Capture the cell that displays the provided text and extract its (X, Y) central coordinate. 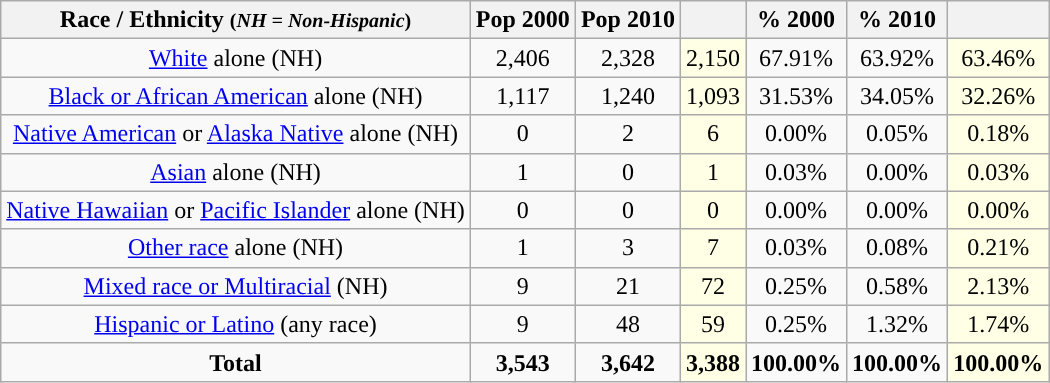
31.53% (796, 96)
34.05% (898, 96)
21 (628, 286)
2.13% (998, 286)
6 (712, 134)
32.26% (998, 96)
0.08% (898, 248)
2,328 (628, 58)
White alone (NH) (236, 58)
0.58% (898, 286)
1,093 (712, 96)
3 (628, 248)
1,240 (628, 96)
2 (628, 134)
2,406 (522, 58)
3,543 (522, 362)
Native American or Alaska Native alone (NH) (236, 134)
% 2000 (796, 20)
7 (712, 248)
1.32% (898, 324)
63.46% (998, 58)
Hispanic or Latino (any race) (236, 324)
Asian alone (NH) (236, 172)
2,150 (712, 58)
3,642 (628, 362)
Native Hawaiian or Pacific Islander alone (NH) (236, 210)
72 (712, 286)
Black or African American alone (NH) (236, 96)
63.92% (898, 58)
Mixed race or Multiracial (NH) (236, 286)
1,117 (522, 96)
48 (628, 324)
Pop 2000 (522, 20)
3,388 (712, 362)
67.91% (796, 58)
Race / Ethnicity (NH = Non-Hispanic) (236, 20)
0.05% (898, 134)
0.18% (998, 134)
Pop 2010 (628, 20)
Total (236, 362)
% 2010 (898, 20)
59 (712, 324)
1.74% (998, 324)
Other race alone (NH) (236, 248)
0.21% (998, 248)
